Determine the (X, Y) coordinate at the center of the cell enclosing the given text.  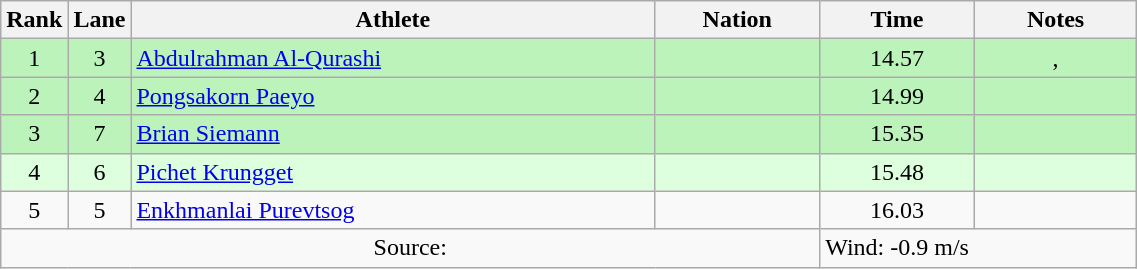
7 (100, 134)
Lane (100, 20)
14.57 (898, 58)
Time (898, 20)
Enkhmanlai Purevtsog (393, 210)
Pichet Krungget (393, 172)
1 (34, 58)
Notes (1056, 20)
14.99 (898, 96)
Pongsakorn Paeyo (393, 96)
, (1056, 58)
15.35 (898, 134)
Source: (410, 248)
6 (100, 172)
Wind: -0.9 m/s (978, 248)
16.03 (898, 210)
Rank (34, 20)
Athlete (393, 20)
Brian Siemann (393, 134)
15.48 (898, 172)
2 (34, 96)
Abdulrahman Al-Qurashi (393, 58)
Nation (738, 20)
